Detect which cell encompasses the target text, then output its [x, y] center coordinate. 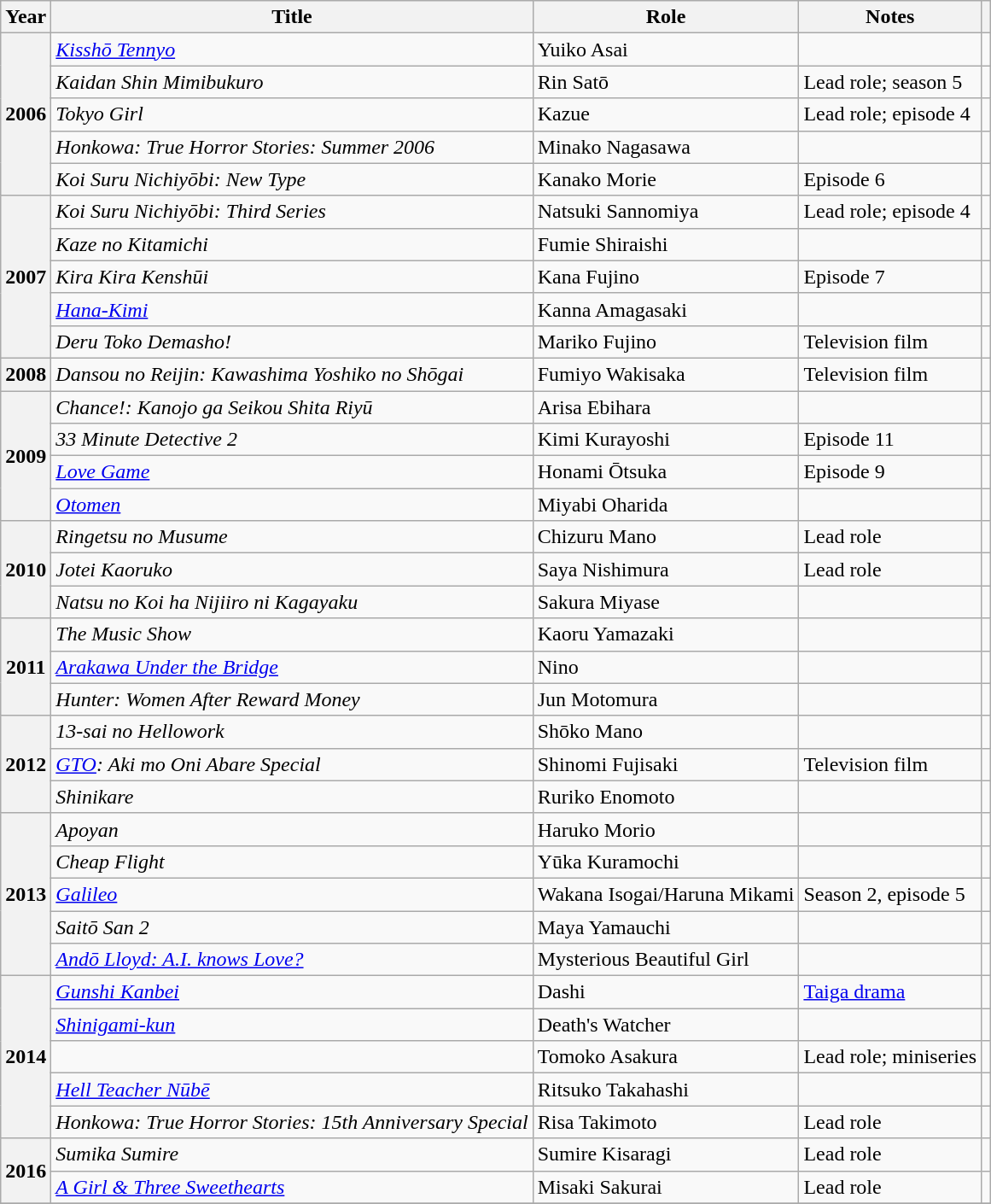
2014 [26, 1057]
Episode 6 [890, 179]
Sumika Sumire [292, 1154]
Ruriko Enomoto [666, 797]
Tomoko Asakura [666, 1057]
A Girl & Three Sweethearts [292, 1187]
Dansou no Reijin: Kawashima Yoshiko no Shōgai [292, 374]
Kimi Kurayoshi [666, 440]
Jun Motomura [666, 699]
Rin Satō [666, 82]
Wakana Isogai/Haruna Mikami [666, 894]
Episode 11 [890, 440]
Ritsuko Takahashi [666, 1090]
2006 [26, 114]
Death's Watcher [666, 1025]
Haruko Morio [666, 829]
Fumie Shiraishi [666, 244]
Apoyan [292, 829]
Sumire Kisaragi [666, 1154]
Risa Takimoto [666, 1122]
Love Game [292, 472]
Yūka Kuramochi [666, 862]
Arisa Ebihara [666, 407]
2008 [26, 374]
Shinigami-kun [292, 1025]
Dashi [666, 992]
Fumiyo Wakisaka [666, 374]
Andō Lloyd: A.I. knows Love? [292, 960]
Chizuru Mano [666, 537]
Notes [890, 17]
Hunter: Women After Reward Money [292, 699]
Koi Suru Nichiyōbi: Third Series [292, 212]
Title [292, 17]
Honkowa: True Horror Stories: Summer 2006 [292, 147]
Kisshō Tennyo [292, 50]
2011 [26, 667]
Sakura Miyase [666, 602]
Otomen [292, 505]
Koi Suru Nichiyōbi: New Type [292, 179]
Gunshi Kanbei [292, 992]
Shinikare [292, 797]
Saya Nishimura [666, 570]
Saitō San 2 [292, 926]
Maya Yamauchi [666, 926]
Hell Teacher Nūbē [292, 1090]
Jotei Kaoruko [292, 570]
Kana Fujino [666, 277]
Shōko Mano [666, 732]
Nino [666, 667]
Honami Ōtsuka [666, 472]
Ringetsu no Musume [292, 537]
13-sai no Hellowork [292, 732]
Shinomi Fujisaki [666, 764]
Yuiko Asai [666, 50]
Hana-Kimi [292, 309]
Deru Toko Demasho! [292, 342]
Honkowa: True Horror Stories: 15th Anniversary Special [292, 1122]
Episode 7 [890, 277]
Natsuki Sannomiya [666, 212]
Natsu no Koi ha Nijiiro ni Kagayaku [292, 602]
Role [666, 17]
Year [26, 17]
2016 [26, 1171]
Lead role; miniseries [890, 1057]
Minako Nagasawa [666, 147]
Misaki Sakurai [666, 1187]
Miyabi Oharida [666, 505]
2009 [26, 456]
Mysterious Beautiful Girl [666, 960]
Kanna Amagasaki [666, 309]
2013 [26, 894]
Taiga drama [890, 992]
Galileo [292, 894]
GTO: Aki mo Oni Abare Special [292, 764]
33 Minute Detective 2 [292, 440]
Kira Kira Kenshūi [292, 277]
Lead role; season 5 [890, 82]
Tokyo Girl [292, 114]
Mariko Fujino [666, 342]
Season 2, episode 5 [890, 894]
The Music Show [292, 634]
Kaidan Shin Mimibukuro [292, 82]
Kanako Morie [666, 179]
Kazue [666, 114]
Episode 9 [890, 472]
2012 [26, 764]
Cheap Flight [292, 862]
2007 [26, 277]
Arakawa Under the Bridge [292, 667]
Kaze no Kitamichi [292, 244]
Kaoru Yamazaki [666, 634]
2010 [26, 570]
Chance!: Kanojo ga Seikou Shita Riyū [292, 407]
